Determine the (X, Y) coordinate at the center of the cell enclosing the given text.  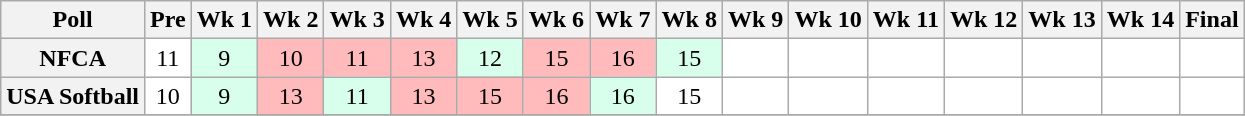
Wk 11 (906, 20)
Wk 3 (357, 20)
Wk 8 (689, 20)
Wk 14 (1140, 20)
Wk 1 (224, 20)
Final (1212, 20)
12 (490, 58)
Wk 7 (623, 20)
Wk 6 (556, 20)
Wk 13 (1062, 20)
Wk 2 (291, 20)
NFCA (73, 58)
Pre (168, 20)
Wk 10 (828, 20)
Wk 5 (490, 20)
Wk 4 (423, 20)
USA Softball (73, 96)
Wk 9 (755, 20)
Wk 12 (983, 20)
Poll (73, 20)
